Search for the cell housing the specified text and yield its (X, Y) center coordinate. 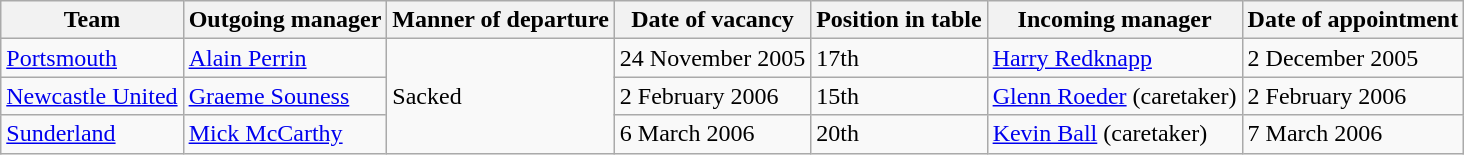
Position in table (899, 20)
Team (92, 20)
Harry Redknapp (1114, 58)
17th (899, 58)
15th (899, 96)
Newcastle United (92, 96)
2 December 2005 (1353, 58)
Alain Perrin (285, 58)
Portsmouth (92, 58)
Date of appointment (1353, 20)
7 March 2006 (1353, 134)
20th (899, 134)
6 March 2006 (712, 134)
Outgoing manager (285, 20)
Incoming manager (1114, 20)
Manner of departure (500, 20)
Kevin Ball (caretaker) (1114, 134)
24 November 2005 (712, 58)
Date of vacancy (712, 20)
Glenn Roeder (caretaker) (1114, 96)
Mick McCarthy (285, 134)
Sunderland (92, 134)
Sacked (500, 96)
Graeme Souness (285, 96)
